For the text-containing cell, return its midpoint in (x, y) coordinate format. 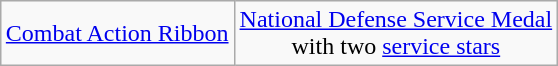
Combat Action Ribbon (117, 34)
National Defense Service Medal with two service stars (396, 34)
